Determine the (x, y) coordinate at the center of the cell enclosing the given text.  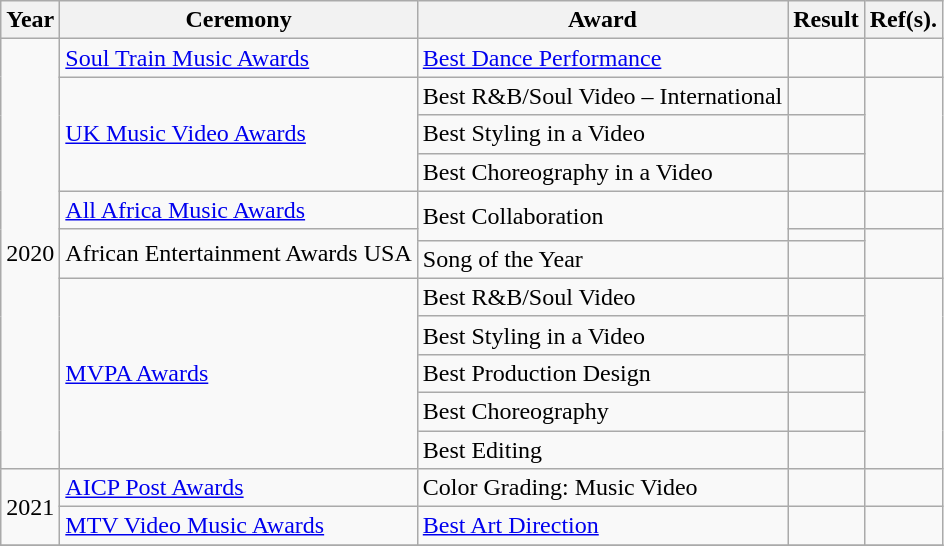
Year (30, 20)
Best Choreography (602, 411)
UK Music Video Awards (238, 134)
Best Production Design (602, 373)
2021 (30, 507)
Ceremony (238, 20)
Result (826, 20)
MVPA Awards (238, 373)
Award (602, 20)
Best Editing (602, 449)
Song of the Year (602, 259)
MTV Video Music Awards (238, 526)
African Entertainment Awards USA (238, 254)
Best R&B/Soul Video (602, 297)
All Africa Music Awards (238, 210)
Color Grading: Music Video (602, 488)
Best Dance Performance (602, 58)
Best Choreography in a Video (602, 172)
Soul Train Music Awards (238, 58)
Best R&B/Soul Video – International (602, 96)
2020 (30, 254)
Ref(s). (903, 20)
Best Collaboration (602, 216)
AICP Post Awards (238, 488)
Best Art Direction (602, 526)
